Scan for the cell matching the given text and deliver its [x, y] coordinate at center. 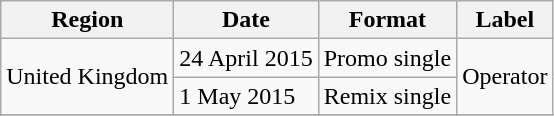
Format [387, 20]
United Kingdom [88, 77]
Promo single [387, 58]
1 May 2015 [246, 96]
Operator [505, 77]
24 April 2015 [246, 58]
Remix single [387, 96]
Region [88, 20]
Date [246, 20]
Label [505, 20]
